Output the [x, y] coordinate of the center of the cell containing the given text.  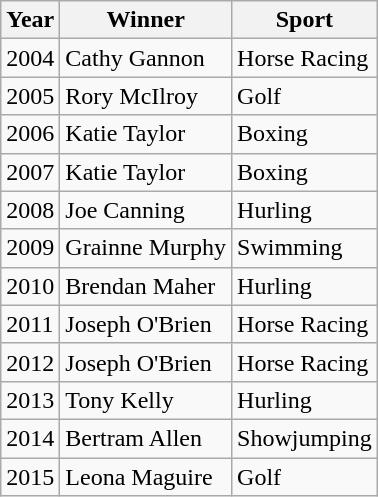
Sport [305, 20]
2015 [30, 477]
Swimming [305, 248]
Winner [146, 20]
Bertram Allen [146, 438]
2011 [30, 324]
Cathy Gannon [146, 58]
Leona Maguire [146, 477]
Joe Canning [146, 210]
2013 [30, 400]
Brendan Maher [146, 286]
2009 [30, 248]
2014 [30, 438]
Year [30, 20]
Showjumping [305, 438]
2004 [30, 58]
2007 [30, 172]
2006 [30, 134]
2008 [30, 210]
Tony Kelly [146, 400]
2005 [30, 96]
2010 [30, 286]
2012 [30, 362]
Rory McIlroy [146, 96]
Grainne Murphy [146, 248]
